Search for the cell housing the specified text and yield its [x, y] center coordinate. 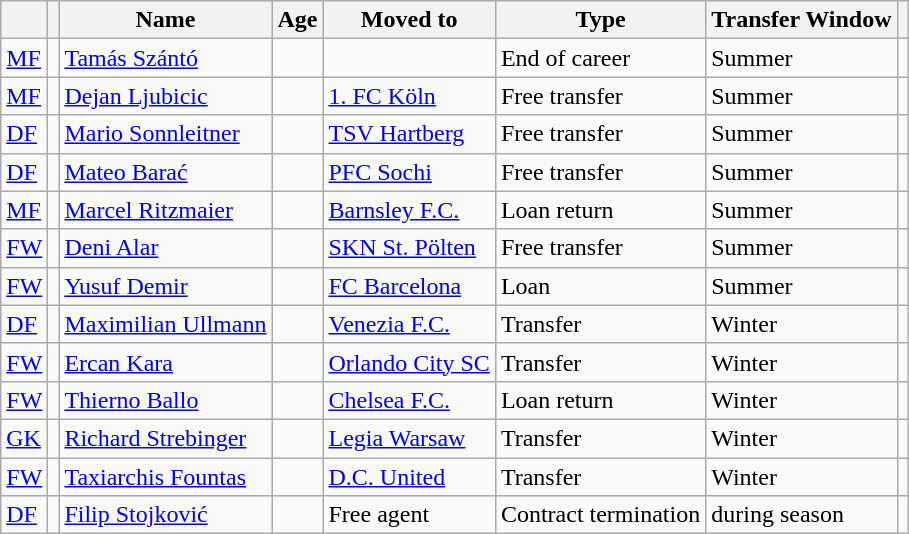
Yusuf Demir [166, 286]
Name [166, 20]
Dejan Ljubicic [166, 96]
SKN St. Pölten [409, 248]
GK [24, 438]
Moved to [409, 20]
Richard Strebinger [166, 438]
Maximilian Ullmann [166, 324]
Contract termination [600, 515]
FC Barcelona [409, 286]
Barnsley F.C. [409, 210]
Venezia F.C. [409, 324]
PFC Sochi [409, 172]
Orlando City SC [409, 362]
Filip Stojković [166, 515]
Age [298, 20]
Deni Alar [166, 248]
during season [802, 515]
Marcel Ritzmaier [166, 210]
End of career [600, 58]
Ercan Kara [166, 362]
Mateo Barać [166, 172]
Tamás Szántó [166, 58]
1. FC Köln [409, 96]
Transfer Window [802, 20]
D.C. United [409, 477]
Thierno Ballo [166, 400]
Chelsea F.C. [409, 400]
Mario Sonnleitner [166, 134]
Taxiarchis Fountas [166, 477]
TSV Hartberg [409, 134]
Legia Warsaw [409, 438]
Loan [600, 286]
Free agent [409, 515]
Type [600, 20]
